Scan for the cell matching the given text and deliver its [X, Y] coordinate at center. 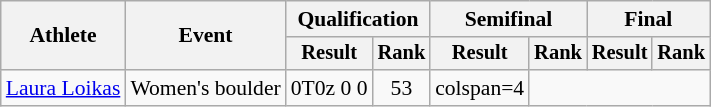
53 [402, 88]
0T0z 0 0 [330, 88]
Women's boulder [205, 88]
Laura Loikas [64, 88]
colspan=4 [480, 88]
Semifinal [508, 19]
Event [205, 36]
Final [648, 19]
Athlete [64, 36]
Qualification [358, 19]
